Provide the (x, y) coordinate of the cell's center where the given text is located.  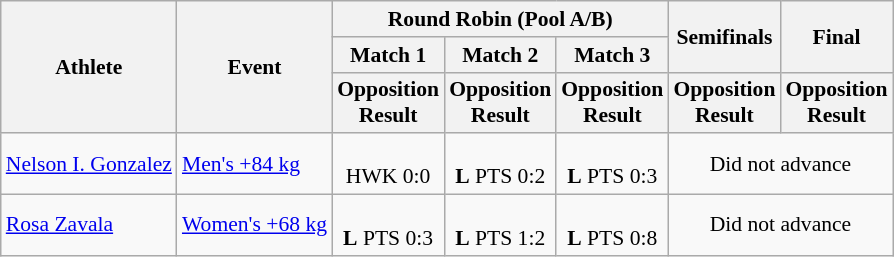
Women's +68 kg (254, 226)
Men's +84 kg (254, 164)
L PTS 0:8 (612, 226)
Match 3 (612, 55)
L PTS 0:2 (500, 164)
Athlete (89, 67)
L PTS 1:2 (500, 226)
Semifinals (724, 36)
Nelson I. Gonzalez (89, 164)
HWK 0:0 (388, 164)
Match 1 (388, 55)
Event (254, 67)
Match 2 (500, 55)
Final (836, 36)
Round Robin (Pool A/B) (500, 19)
Rosa Zavala (89, 226)
